Locate the cell with the specified text and output its (X, Y) center coordinate. 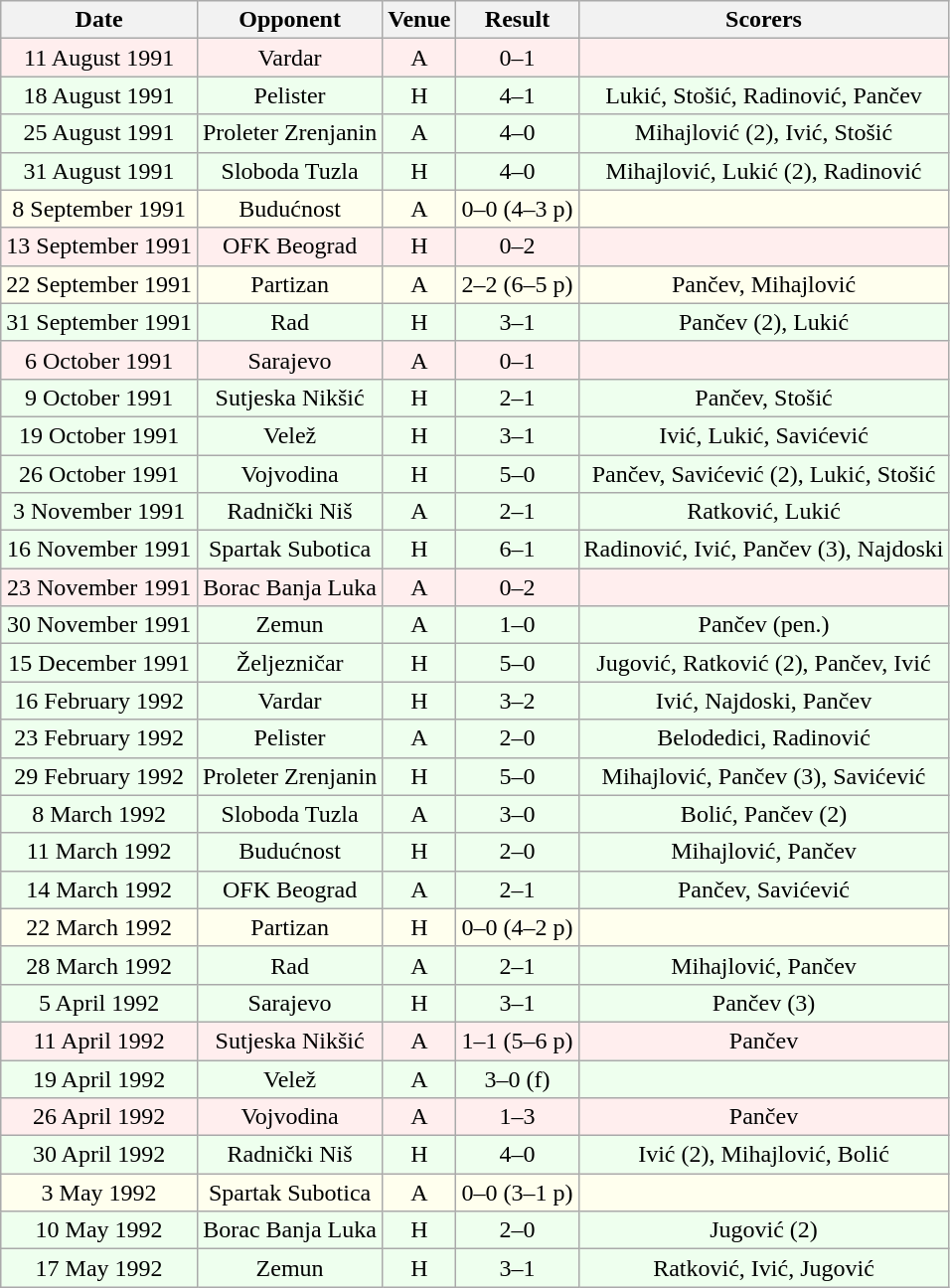
3 November 1991 (99, 512)
Pančev (2), Lukić (763, 322)
Date (99, 20)
26 October 1991 (99, 474)
18 August 1991 (99, 95)
Venue (419, 20)
1–3 (517, 1117)
Belodedici, Radinović (763, 738)
Mihajlović, Pančev (3), Savićević (763, 776)
Lukić, Stošić, Radinović, Pančev (763, 95)
Ivić, Najdoski, Pančev (763, 701)
Ivić (2), Mihajlović, Bolić (763, 1155)
6 October 1991 (99, 360)
Result (517, 20)
31 August 1991 (99, 171)
Scorers (763, 20)
8 March 1992 (99, 814)
Ratković, Lukić (763, 512)
29 February 1992 (99, 776)
8 September 1991 (99, 209)
0–0 (3–1 p) (517, 1193)
19 April 1992 (99, 1078)
28 March 1992 (99, 965)
1–1 (5–6 p) (517, 1041)
23 November 1991 (99, 587)
Opponent (289, 20)
16 November 1991 (99, 550)
10 May 1992 (99, 1230)
Mihajlović (2), Ivić, Stošić (763, 133)
Pančev (3) (763, 1003)
9 October 1991 (99, 398)
Jugović, Ratković (2), Pančev, Ivić (763, 663)
11 April 1992 (99, 1041)
3–0 (517, 814)
0–0 (4–3 p) (517, 209)
13 September 1991 (99, 246)
3–0 (f) (517, 1078)
5 April 1992 (99, 1003)
Pančev, Mihajlović (763, 284)
Pančev, Stošić (763, 398)
17 May 1992 (99, 1268)
11 March 1992 (99, 852)
11 August 1991 (99, 58)
Pančev (pen.) (763, 625)
22 September 1991 (99, 284)
Bolić, Pančev (2) (763, 814)
14 March 1992 (99, 889)
25 August 1991 (99, 133)
Ivić, Lukić, Savićević (763, 435)
Jugović (2) (763, 1230)
0–0 (4–2 p) (517, 927)
Željezničar (289, 663)
Mihajlović, Lukić (2), Radinović (763, 171)
2–2 (6–5 p) (517, 284)
16 February 1992 (99, 701)
Ratković, Ivić, Jugović (763, 1268)
30 November 1991 (99, 625)
22 March 1992 (99, 927)
23 February 1992 (99, 738)
4–1 (517, 95)
1–0 (517, 625)
Pančev, Savićević (763, 889)
19 October 1991 (99, 435)
31 September 1991 (99, 322)
Pančev, Savićević (2), Lukić, Stošić (763, 474)
15 December 1991 (99, 663)
30 April 1992 (99, 1155)
6–1 (517, 550)
3 May 1992 (99, 1193)
Radinović, Ivić, Pančev (3), Najdoski (763, 550)
3–2 (517, 701)
26 April 1992 (99, 1117)
